Capture the cell that displays the provided text and extract its [x, y] central coordinate. 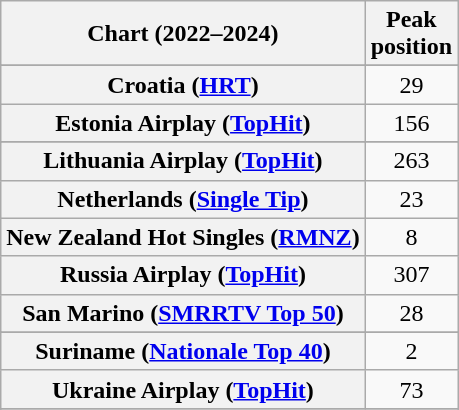
Ukraine Airplay (TopHit) [183, 389]
Peakposition [411, 34]
8 [411, 237]
307 [411, 275]
Netherlands (Single Tip) [183, 199]
Croatia (HRT) [183, 85]
Suriname (Nationale Top 40) [183, 351]
2 [411, 351]
Lithuania Airplay (TopHit) [183, 161]
Chart (2022–2024) [183, 34]
Russia Airplay (TopHit) [183, 275]
New Zealand Hot Singles (RMNZ) [183, 237]
28 [411, 313]
San Marino (SMRRTV Top 50) [183, 313]
73 [411, 389]
23 [411, 199]
263 [411, 161]
156 [411, 123]
Estonia Airplay (TopHit) [183, 123]
29 [411, 85]
